Scan for the cell matching the given text and deliver its (x, y) coordinate at center. 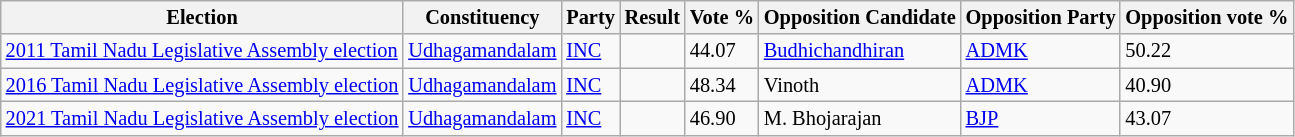
2021 Tamil Nadu Legislative Assembly election (202, 118)
BJP (1041, 118)
Election (202, 17)
Budhichandhiran (860, 51)
Opposition Candidate (860, 17)
Opposition Party (1041, 17)
2016 Tamil Nadu Legislative Assembly election (202, 85)
40.90 (1206, 85)
Result (652, 17)
Vote % (722, 17)
Party (590, 17)
2011 Tamil Nadu Legislative Assembly election (202, 51)
46.90 (722, 118)
M. Bhojarajan (860, 118)
44.07 (722, 51)
43.07 (1206, 118)
Constituency (482, 17)
50.22 (1206, 51)
Opposition vote % (1206, 17)
48.34 (722, 85)
Vinoth (860, 85)
